Locate the cell with the specified text and output its (X, Y) center coordinate. 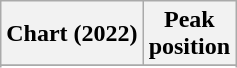
Chart (2022) (72, 34)
Peakposition (189, 34)
